Detect which cell encompasses the target text, then output its [x, y] center coordinate. 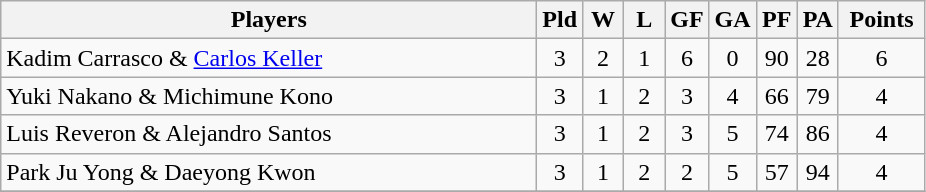
74 [776, 134]
Yuki Nakano & Michimune Kono [269, 96]
GF [687, 20]
90 [776, 58]
Players [269, 20]
0 [732, 58]
28 [818, 58]
79 [818, 96]
Luis Reveron & Alejandro Santos [269, 134]
GA [732, 20]
PF [776, 20]
Park Ju Yong & Daeyong Kwon [269, 172]
L [644, 20]
Kadim Carrasco & Carlos Keller [269, 58]
W [604, 20]
Points [881, 20]
57 [776, 172]
Pld [560, 20]
94 [818, 172]
PA [818, 20]
86 [818, 134]
66 [776, 96]
